Return the (X, Y) coordinate for the center point of the cell that contains the specified text.  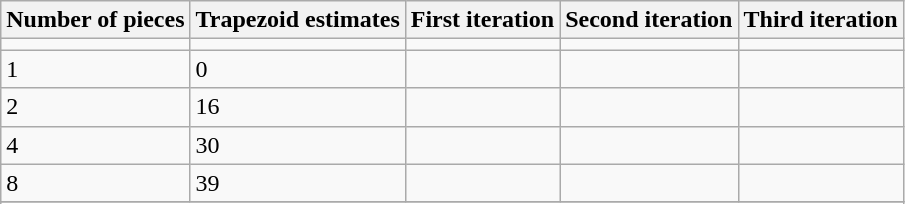
39 (298, 183)
8 (96, 183)
4 (96, 145)
Second iteration (649, 20)
Number of pieces (96, 20)
First iteration (482, 20)
Third iteration (820, 20)
0 (298, 69)
Trapezoid estimates (298, 20)
16 (298, 107)
30 (298, 145)
1 (96, 69)
2 (96, 107)
